Detect which cell encompasses the target text, then output its [x, y] center coordinate. 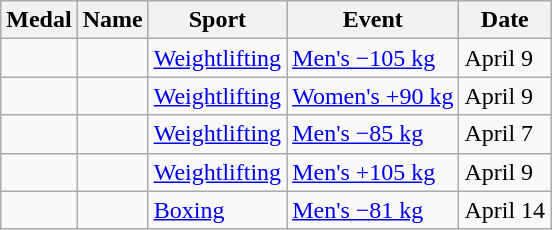
Event [373, 20]
Sport [217, 20]
Women's +90 kg [373, 96]
April 7 [505, 134]
Men's +105 kg [373, 172]
Men's −85 kg [373, 134]
April 14 [505, 210]
Men's −81 kg [373, 210]
Boxing [217, 210]
Name [112, 20]
Medal [39, 20]
Men's −105 kg [373, 58]
Date [505, 20]
